Return the [x, y] coordinate for the center point of the cell that contains the specified text.  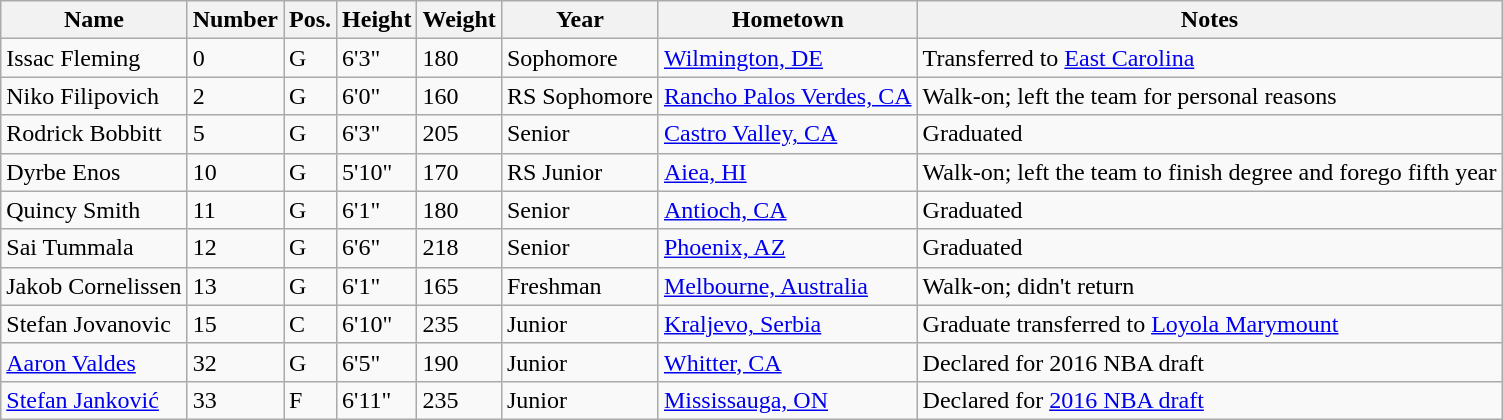
Phoenix, AZ [788, 248]
165 [459, 286]
12 [235, 248]
6'6" [377, 248]
218 [459, 248]
Walk-on; left the team to finish degree and forego fifth year [1210, 172]
2 [235, 96]
Castro Valley, CA [788, 134]
Wilmington, DE [788, 58]
Melbourne, Australia [788, 286]
205 [459, 134]
6'10" [377, 324]
C [310, 324]
15 [235, 324]
RS Sophomore [580, 96]
Antioch, CA [788, 210]
Pos. [310, 20]
Rancho Palos Verdes, CA [788, 96]
Name [94, 20]
13 [235, 286]
Stefan Jovanovic [94, 324]
Number [235, 20]
F [310, 400]
170 [459, 172]
Sai Tummala [94, 248]
10 [235, 172]
6'5" [377, 362]
Mississauga, ON [788, 400]
Aaron Valdes [94, 362]
190 [459, 362]
Weight [459, 20]
Aiea, HI [788, 172]
RS Junior [580, 172]
6'11" [377, 400]
Sophomore [580, 58]
11 [235, 210]
Height [377, 20]
Whitter, CA [788, 362]
Transferred to East Carolina [1210, 58]
Issac Fleming [94, 58]
Stefan Janković [94, 400]
Year [580, 20]
Hometown [788, 20]
Walk-on; left the team for personal reasons [1210, 96]
Graduate transferred to Loyola Marymount [1210, 324]
160 [459, 96]
Quincy Smith [94, 210]
32 [235, 362]
Freshman [580, 286]
Niko Filipovich [94, 96]
6'0" [377, 96]
5'10" [377, 172]
Notes [1210, 20]
Kraljevo, Serbia [788, 324]
33 [235, 400]
5 [235, 134]
0 [235, 58]
Rodrick Bobbitt [94, 134]
Jakob Cornelissen [94, 286]
Dyrbe Enos [94, 172]
Walk-on; didn't return [1210, 286]
